Capture the cell that displays the provided text and extract its (x, y) central coordinate. 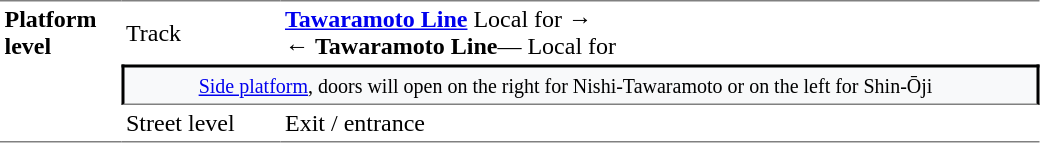
Exit / entrance (660, 124)
Track (202, 32)
Tawaramoto Line Local for →← Tawaramoto Line— Local for (660, 32)
Side platform, doors will open on the right for Nishi-Tawaramoto or on the left for Shin-Ōji (581, 84)
Platform level (61, 52)
Street level (202, 124)
